From the cell containing the given text, extract its center point as [x, y] coordinate. 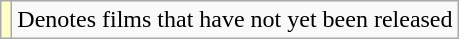
Denotes films that have not yet been released [235, 20]
